Return (x, y) of the center of cell containing provided text 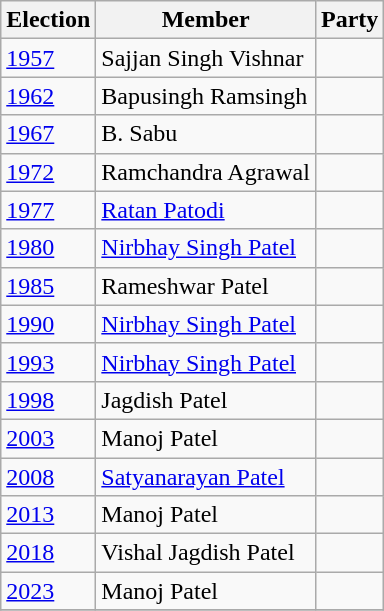
2018 (48, 553)
1980 (48, 248)
1998 (48, 400)
Ramchandra Agrawal (206, 172)
1977 (48, 210)
1972 (48, 172)
1957 (48, 58)
Vishal Jagdish Patel (206, 553)
2003 (48, 438)
B. Sabu (206, 134)
Bapusingh Ramsingh (206, 96)
Rameshwar Patel (206, 286)
Satyanarayan Patel (206, 477)
Jagdish Patel (206, 400)
2023 (48, 591)
2013 (48, 515)
1962 (48, 96)
Member (206, 20)
1990 (48, 324)
Sajjan Singh Vishnar (206, 58)
Election (48, 20)
1967 (48, 134)
1985 (48, 286)
Party (349, 20)
2008 (48, 477)
1993 (48, 362)
Ratan Patodi (206, 210)
